Search for the cell housing the specified text and yield its (X, Y) center coordinate. 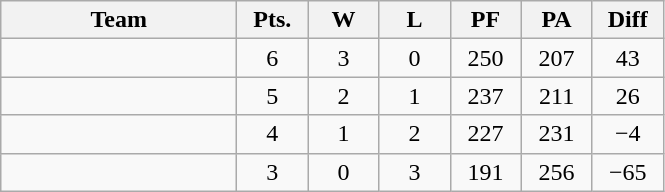
227 (486, 134)
250 (486, 58)
PF (486, 20)
L (414, 20)
237 (486, 96)
26 (628, 96)
4 (272, 134)
211 (556, 96)
43 (628, 58)
−65 (628, 172)
Pts. (272, 20)
Team (119, 20)
207 (556, 58)
Diff (628, 20)
231 (556, 134)
256 (556, 172)
191 (486, 172)
PA (556, 20)
−4 (628, 134)
5 (272, 96)
6 (272, 58)
W (344, 20)
